From the cell containing the given text, extract its center point as (x, y) coordinate. 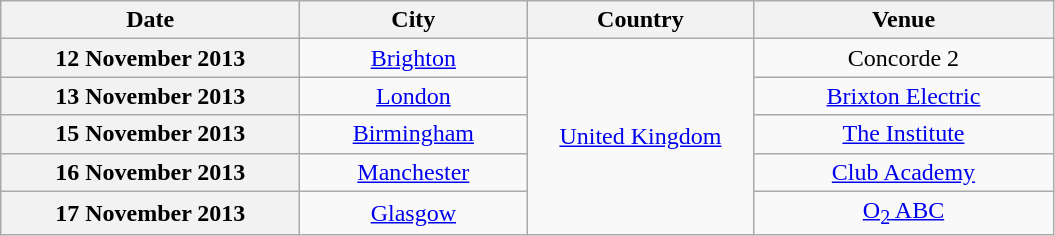
City (414, 20)
United Kingdom (640, 138)
London (414, 96)
Manchester (414, 172)
Glasgow (414, 213)
15 November 2013 (150, 134)
Club Academy (904, 172)
17 November 2013 (150, 213)
12 November 2013 (150, 58)
16 November 2013 (150, 172)
Brixton Electric (904, 96)
The Institute (904, 134)
Concorde 2 (904, 58)
Country (640, 20)
Birmingham (414, 134)
Brighton (414, 58)
Venue (904, 20)
13 November 2013 (150, 96)
Date (150, 20)
O2 ABC (904, 213)
